Pinpoint the cell where the given text exists, returning its (X, Y) midpoint coordinate. 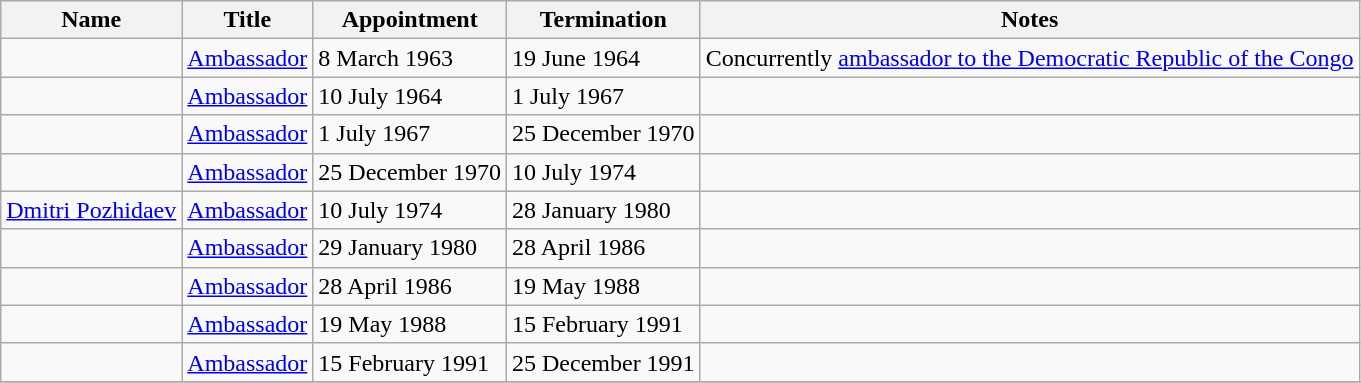
Title (248, 20)
Concurrently ambassador to the Democratic Republic of the Congo (1030, 58)
Name (92, 20)
Termination (603, 20)
Notes (1030, 20)
29 January 1980 (410, 248)
10 July 1964 (410, 96)
28 January 1980 (603, 210)
Dmitri Pozhidaev (92, 210)
25 December 1991 (603, 362)
19 June 1964 (603, 58)
Appointment (410, 20)
8 March 1963 (410, 58)
